Identify which cell holds the provided text, then report its (X, Y) central coordinate. 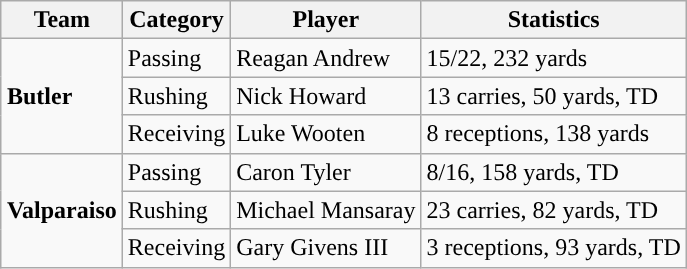
Nick Howard (326, 96)
Statistics (554, 20)
Team (62, 20)
13 carries, 50 yards, TD (554, 96)
15/22, 232 yards (554, 58)
8 receptions, 138 yards (554, 134)
23 carries, 82 yards, TD (554, 210)
Butler (62, 96)
Luke Wooten (326, 134)
Gary Givens III (326, 248)
3 receptions, 93 yards, TD (554, 248)
Valparaiso (62, 210)
Category (176, 20)
8/16, 158 yards, TD (554, 172)
Reagan Andrew (326, 58)
Player (326, 20)
Caron Tyler (326, 172)
Michael Mansaray (326, 210)
